Capture the cell that displays the provided text and extract its [X, Y] central coordinate. 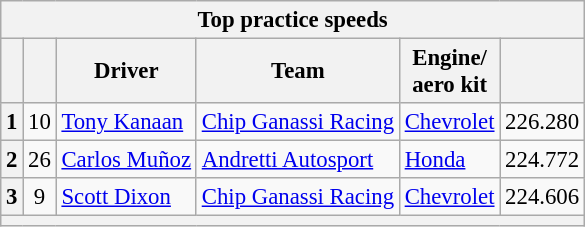
Team [298, 72]
Scott Dixon [126, 197]
Top practice speeds [293, 20]
10 [40, 122]
Andretti Autosport [298, 160]
Tony Kanaan [126, 122]
224.772 [542, 160]
224.606 [542, 197]
1 [12, 122]
26 [40, 160]
9 [40, 197]
Driver [126, 72]
Carlos Muñoz [126, 160]
2 [12, 160]
Engine/aero kit [449, 72]
226.280 [542, 122]
Honda [449, 160]
3 [12, 197]
